Return (X, Y) of the center of cell containing provided text 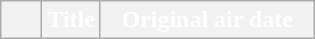
Title (72, 20)
Original air date (207, 20)
